Pinpoint the cell where the given text exists, returning its [x, y] midpoint coordinate. 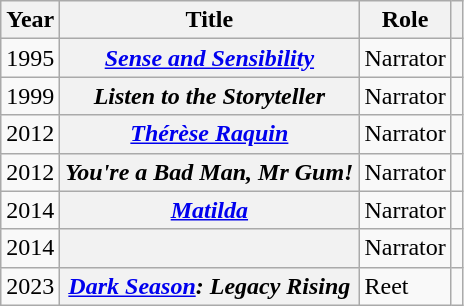
You're a Bad Man, Mr Gum! [210, 172]
Thérèse Raquin [210, 134]
Year [30, 20]
Dark Season: Legacy Rising [210, 286]
Role [405, 20]
Sense and Sensibility [210, 58]
Reet [405, 286]
2023 [30, 286]
1999 [30, 96]
1995 [30, 58]
Listen to the Storyteller [210, 96]
Title [210, 20]
Matilda [210, 210]
